Scan for the cell matching the given text and deliver its [x, y] coordinate at center. 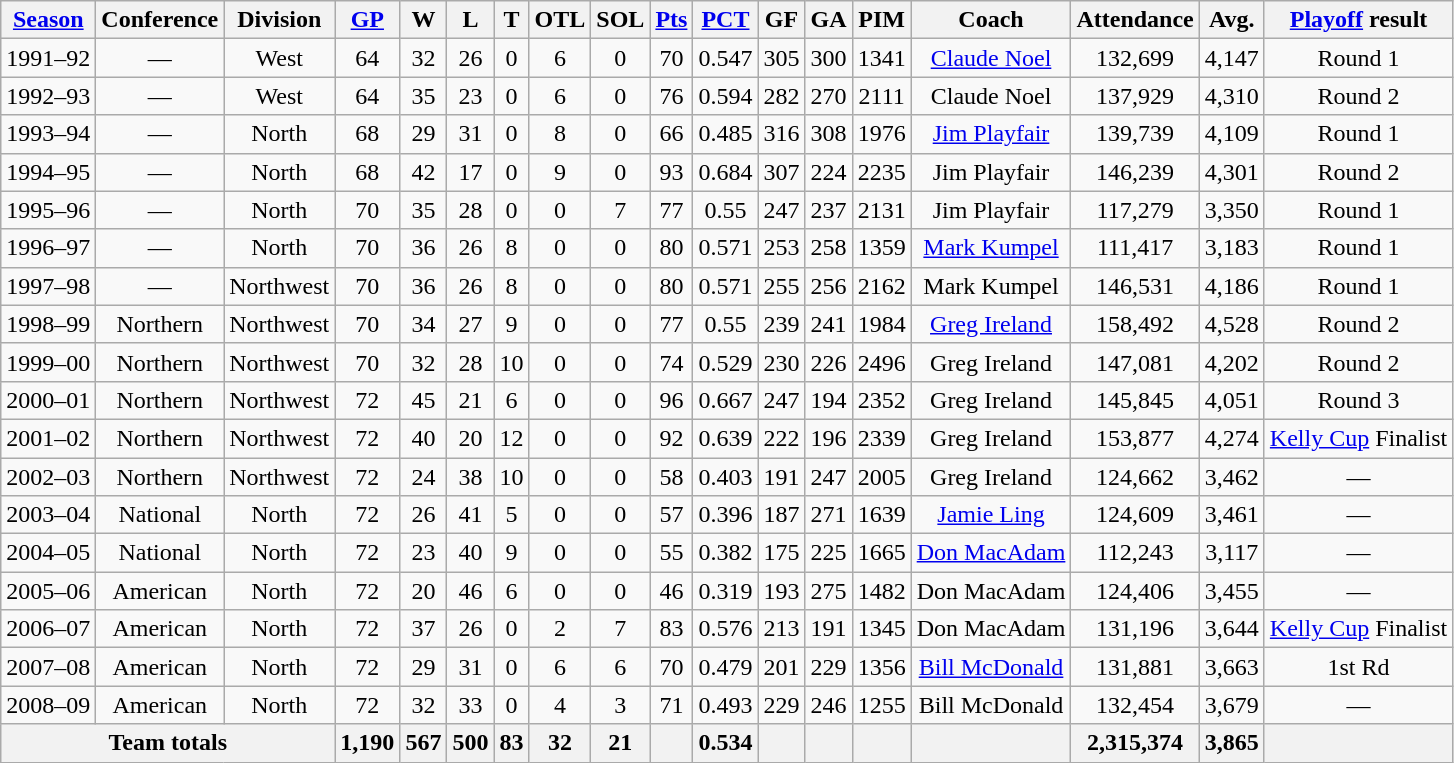
225 [828, 553]
1482 [882, 591]
1997–98 [48, 286]
158,492 [1135, 324]
241 [828, 324]
137,929 [1135, 96]
2131 [882, 210]
2162 [882, 286]
27 [470, 324]
139,739 [1135, 134]
71 [672, 705]
1255 [882, 705]
92 [672, 438]
131,196 [1135, 629]
GP [368, 20]
0.667 [726, 400]
187 [782, 515]
147,081 [1135, 362]
4,301 [1232, 172]
57 [672, 515]
239 [782, 324]
Coach [991, 20]
2005–06 [48, 591]
Round 3 [1358, 400]
PIM [882, 20]
T [512, 20]
3,462 [1232, 477]
Team totals [168, 743]
0.479 [726, 667]
3,644 [1232, 629]
0.485 [726, 134]
66 [672, 134]
146,239 [1135, 172]
153,877 [1135, 438]
0.396 [726, 515]
SOL [620, 20]
1976 [882, 134]
4,310 [1232, 96]
37 [424, 629]
2002–03 [48, 477]
316 [782, 134]
308 [828, 134]
0.529 [726, 362]
58 [672, 477]
1996–97 [48, 248]
4,109 [1232, 134]
124,662 [1135, 477]
1359 [882, 248]
258 [828, 248]
2,315,374 [1135, 743]
2008–09 [48, 705]
255 [782, 286]
3,183 [1232, 248]
1st Rd [1358, 667]
237 [828, 210]
117,279 [1135, 210]
1,190 [368, 743]
146,531 [1135, 286]
38 [470, 477]
1998–99 [48, 324]
PCT [726, 20]
Season [48, 20]
Division [280, 20]
12 [512, 438]
175 [782, 553]
201 [782, 667]
2004–05 [48, 553]
24 [424, 477]
Jamie Ling [991, 515]
76 [672, 96]
2111 [882, 96]
2006–07 [48, 629]
Playoff result [1358, 20]
33 [470, 705]
3,663 [1232, 667]
3,679 [1232, 705]
2496 [882, 362]
Conference [160, 20]
1995–96 [48, 210]
193 [782, 591]
224 [828, 172]
4,202 [1232, 362]
3,461 [1232, 515]
1345 [882, 629]
305 [782, 58]
Pts [672, 20]
1993–94 [48, 134]
1991–92 [48, 58]
GF [782, 20]
256 [828, 286]
Avg. [1232, 20]
2352 [882, 400]
42 [424, 172]
L [470, 20]
111,417 [1135, 248]
0.534 [726, 743]
Attendance [1135, 20]
41 [470, 515]
196 [828, 438]
567 [424, 743]
246 [828, 705]
0.639 [726, 438]
194 [828, 400]
0.493 [726, 705]
131,881 [1135, 667]
226 [828, 362]
17 [470, 172]
300 [828, 58]
112,243 [1135, 553]
0.594 [726, 96]
4,186 [1232, 286]
132,454 [1135, 705]
2000–01 [48, 400]
0.403 [726, 477]
0.547 [726, 58]
3,117 [1232, 553]
45 [424, 400]
3,350 [1232, 210]
500 [470, 743]
275 [828, 591]
1665 [882, 553]
4,051 [1232, 400]
0.576 [726, 629]
2003–04 [48, 515]
124,609 [1135, 515]
74 [672, 362]
4 [560, 705]
1984 [882, 324]
2235 [882, 172]
4,274 [1232, 438]
2339 [882, 438]
5 [512, 515]
3 [620, 705]
271 [828, 515]
0.382 [726, 553]
93 [672, 172]
2007–08 [48, 667]
4,147 [1232, 58]
3,455 [1232, 591]
145,845 [1135, 400]
222 [782, 438]
1994–95 [48, 172]
GA [828, 20]
1356 [882, 667]
213 [782, 629]
132,699 [1135, 58]
1992–93 [48, 96]
0.319 [726, 591]
124,406 [1135, 591]
253 [782, 248]
55 [672, 553]
1639 [882, 515]
W [424, 20]
307 [782, 172]
2 [560, 629]
2001–02 [48, 438]
OTL [560, 20]
282 [782, 96]
270 [828, 96]
0.684 [726, 172]
3,865 [1232, 743]
96 [672, 400]
230 [782, 362]
4,528 [1232, 324]
34 [424, 324]
1999–00 [48, 362]
2005 [882, 477]
1341 [882, 58]
